Return [X, Y] of the center of cell containing provided text 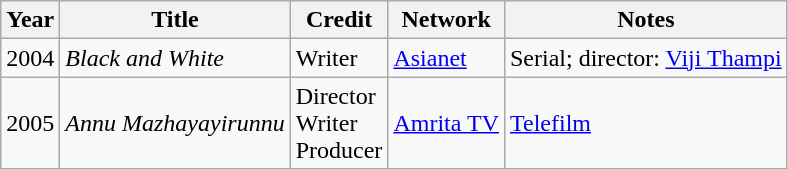
Black and White [175, 58]
Title [175, 20]
Network [446, 20]
Notes [646, 20]
Credit [339, 20]
2005 [30, 123]
Year [30, 20]
Amrita TV [446, 123]
Serial; director: Viji Thampi [646, 58]
DirectorWriterProducer [339, 123]
Asianet [446, 58]
Writer [339, 58]
2004 [30, 58]
Telefilm [646, 123]
Annu Mazhayayirunnu [175, 123]
